Extract the (X, Y) coordinate from the center of the cell holding the provided text.  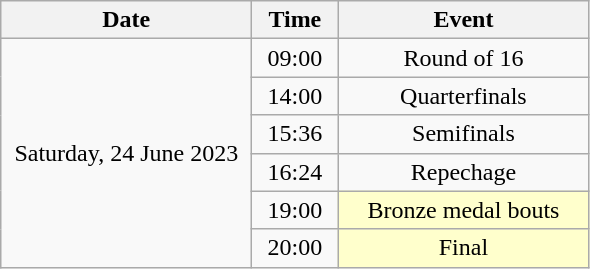
Date (126, 20)
Repechage (464, 172)
Time (295, 20)
Saturday, 24 June 2023 (126, 153)
16:24 (295, 172)
Round of 16 (464, 58)
Quarterfinals (464, 96)
20:00 (295, 248)
19:00 (295, 210)
Event (464, 20)
09:00 (295, 58)
Final (464, 248)
Bronze medal bouts (464, 210)
Semifinals (464, 134)
14:00 (295, 96)
15:36 (295, 134)
